Provide the (X, Y) coordinate of the cell's center where the given text is located.  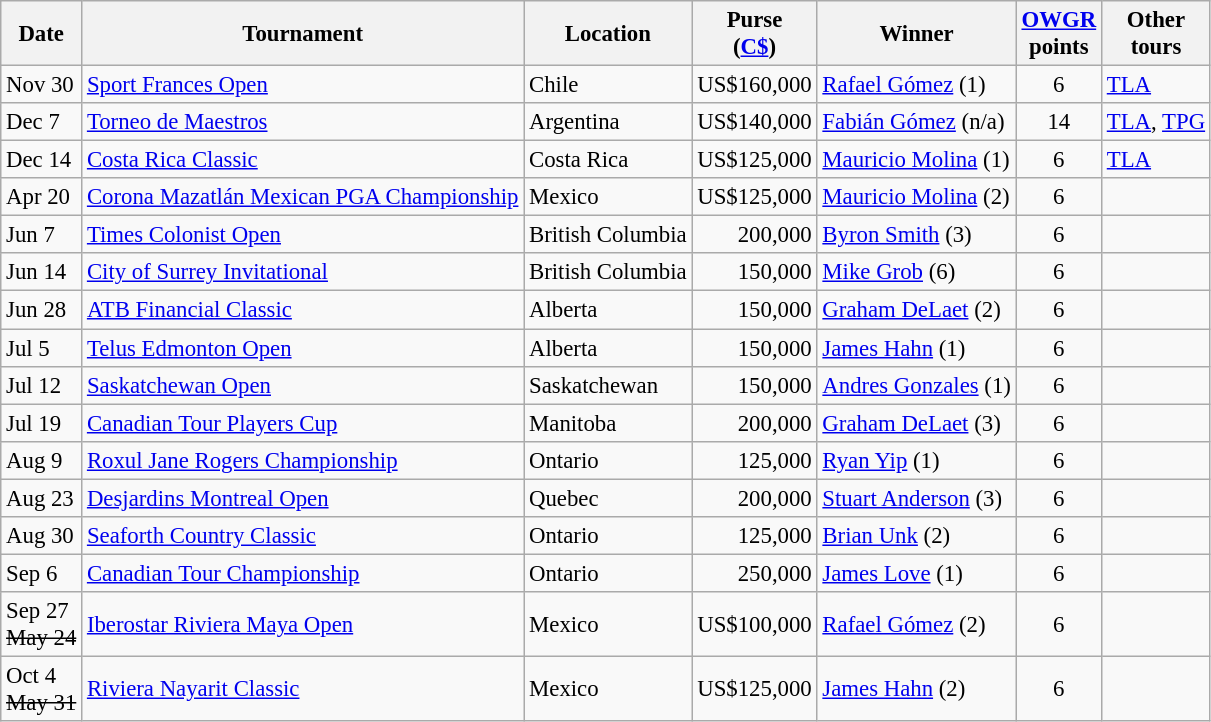
Brian Unk (2) (916, 536)
Sport Frances Open (303, 85)
James Love (1) (916, 573)
Othertours (1156, 34)
Ryan Yip (1) (916, 460)
Rafael Gómez (2) (916, 624)
Jul 12 (42, 385)
James Hahn (2) (916, 688)
Costa Rica (608, 160)
US$100,000 (754, 624)
Seaforth Country Classic (303, 536)
Aug 9 (42, 460)
Argentina (608, 122)
Jun 7 (42, 235)
Roxul Jane Rogers Championship (303, 460)
Aug 30 (42, 536)
Apr 20 (42, 197)
Mauricio Molina (2) (916, 197)
Location (608, 34)
TLA, TPG (1156, 122)
Purse(C$) (754, 34)
US$140,000 (754, 122)
ATB Financial Classic (303, 310)
US$160,000 (754, 85)
Quebec (608, 498)
Fabián Gómez (n/a) (916, 122)
Jun 28 (42, 310)
Desjardins Montreal Open (303, 498)
City of Surrey Invitational (303, 273)
Graham DeLaet (3) (916, 423)
Date (42, 34)
Tournament (303, 34)
Mauricio Molina (1) (916, 160)
Byron Smith (3) (916, 235)
Times Colonist Open (303, 235)
Iberostar Riviera Maya Open (303, 624)
Manitoba (608, 423)
Saskatchewan (608, 385)
OWGRpoints (1058, 34)
Rafael Gómez (1) (916, 85)
Graham DeLaet (2) (916, 310)
Costa Rica Classic (303, 160)
Nov 30 (42, 85)
James Hahn (1) (916, 348)
Riviera Nayarit Classic (303, 688)
Sep 27May 24 (42, 624)
Andres Gonzales (1) (916, 385)
Dec 7 (42, 122)
Jun 14 (42, 273)
Jul 19 (42, 423)
Mike Grob (6) (916, 273)
Torneo de Maestros (303, 122)
Sep 6 (42, 573)
Oct 4May 31 (42, 688)
Stuart Anderson (3) (916, 498)
Chile (608, 85)
Dec 14 (42, 160)
Canadian Tour Championship (303, 573)
250,000 (754, 573)
Telus Edmonton Open (303, 348)
Corona Mazatlán Mexican PGA Championship (303, 197)
Jul 5 (42, 348)
14 (1058, 122)
Aug 23 (42, 498)
Canadian Tour Players Cup (303, 423)
Winner (916, 34)
Saskatchewan Open (303, 385)
